Output the [X, Y] coordinate of the center of the cell containing the given text.  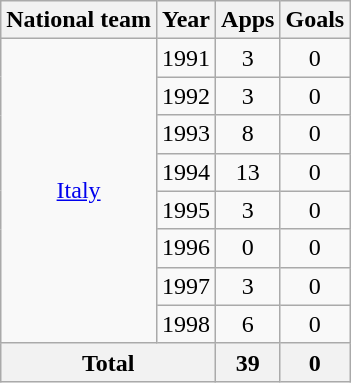
National team [79, 20]
13 [248, 172]
1996 [186, 248]
8 [248, 134]
1995 [186, 210]
Year [186, 20]
6 [248, 324]
1992 [186, 96]
1994 [186, 172]
1991 [186, 58]
Apps [248, 20]
Italy [79, 191]
Total [108, 362]
1993 [186, 134]
1997 [186, 286]
1998 [186, 324]
39 [248, 362]
Goals [315, 20]
